Determine the [X, Y] coordinate at the center of the cell enclosing the given text.  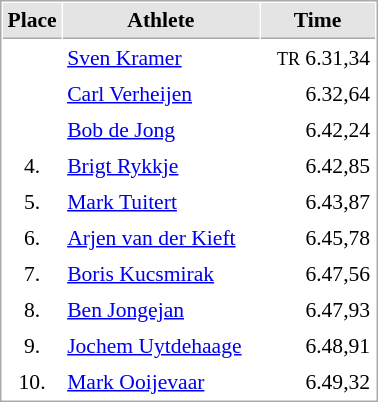
Brigt Rykkje [161, 165]
Bob de Jong [161, 129]
6.48,91 [318, 345]
Arjen van der Kieft [161, 237]
6.47,93 [318, 309]
6.42,85 [318, 165]
8. [32, 309]
Carl Verheijen [161, 93]
Athlete [161, 21]
6. [32, 237]
6.42,24 [318, 129]
Boris Kucsmirak [161, 273]
Mark Ooijevaar [161, 381]
6.32,64 [318, 93]
7. [32, 273]
10. [32, 381]
5. [32, 201]
Ben Jongejan [161, 309]
Sven Kramer [161, 57]
Place [32, 21]
4. [32, 165]
Jochem Uytdehaage [161, 345]
6.43,87 [318, 201]
6.47,56 [318, 273]
Time [318, 21]
6.49,32 [318, 381]
TR 6.31,34 [318, 57]
9. [32, 345]
Mark Tuitert [161, 201]
6.45,78 [318, 237]
